From the cell containing the given text, extract its center point as (x, y) coordinate. 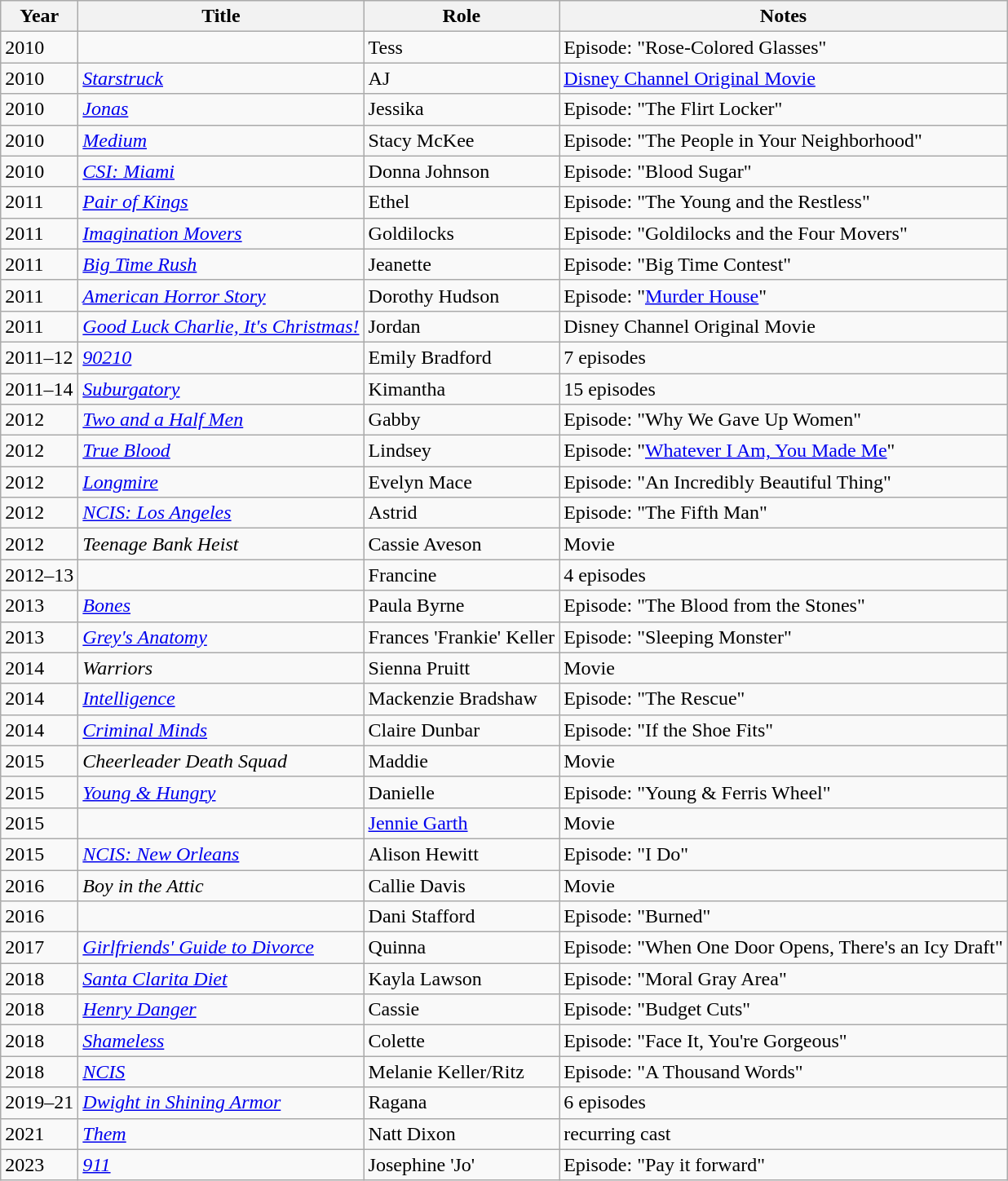
Astrid (462, 513)
Episode: "If the Shoe Fits" (784, 730)
Girlfriends' Guide to Divorce (221, 948)
Quinna (462, 948)
Pair of Kings (221, 202)
Longmire (221, 482)
Episode: "Whatever I Am, You Made Me" (784, 451)
Them (221, 1134)
Dorothy Hudson (462, 295)
Alison Hewitt (462, 854)
Starstruck (221, 78)
Episode: "An Incredibly Beautiful Thing" (784, 482)
Jeanette (462, 264)
Episode: "The Flirt Locker" (784, 109)
Evelyn Mace (462, 482)
Year (39, 16)
Episode: "Murder House" (784, 295)
Episode: "Goldilocks and the Four Movers" (784, 233)
Episode: "Big Time Contest" (784, 264)
2011–14 (39, 389)
Episode: "The Rescue" (784, 699)
Dani Stafford (462, 917)
Episode: "Rose-Colored Glasses" (784, 47)
Intelligence (221, 699)
Episode: "The Young and the Restless" (784, 202)
Maddie (462, 761)
Henry Danger (221, 1010)
90210 (221, 357)
Dwight in Shining Armor (221, 1103)
Santa Clarita Diet (221, 979)
Young & Hungry (221, 792)
Episode: "Face It, You're Gorgeous" (784, 1041)
Two and a Half Men (221, 420)
2017 (39, 948)
Boy in the Attic (221, 885)
Episode: "Sleeping Monster" (784, 637)
Goldilocks (462, 233)
Medium (221, 140)
Cheerleader Death Squad (221, 761)
Donna Johnson (462, 171)
Danielle (462, 792)
Stacy McKee (462, 140)
Episode: "I Do" (784, 854)
Episode: "The People in Your Neighborhood" (784, 140)
Melanie Keller/Ritz (462, 1072)
911 (221, 1165)
2011–12 (39, 357)
2023 (39, 1165)
True Blood (221, 451)
NCIS: New Orleans (221, 854)
Episode: "When One Door Opens, There's an Icy Draft" (784, 948)
6 episodes (784, 1103)
CSI: Miami (221, 171)
Lindsey (462, 451)
Natt Dixon (462, 1134)
4 episodes (784, 575)
Cassie (462, 1010)
Callie Davis (462, 885)
Emily Bradford (462, 357)
Teenage Bank Heist (221, 544)
Suburgatory (221, 389)
Episode: "The Fifth Man" (784, 513)
7 episodes (784, 357)
Josephine 'Jo' (462, 1165)
Episode: "Pay it forward" (784, 1165)
Cassie Aveson (462, 544)
Warriors (221, 668)
Kimantha (462, 389)
Grey's Anatomy (221, 637)
Paula Byrne (462, 606)
Kayla Lawson (462, 979)
Bones (221, 606)
Title (221, 16)
Francine (462, 575)
NCIS: Los Angeles (221, 513)
Good Luck Charlie, It's Christmas! (221, 326)
Frances 'Frankie' Keller (462, 637)
Role (462, 16)
Episode: "Burned" (784, 917)
Episode: "Why We Gave Up Women" (784, 420)
Claire Dunbar (462, 730)
Episode: "Budget Cuts" (784, 1010)
Episode: "Blood Sugar" (784, 171)
Mackenzie Bradshaw (462, 699)
American Horror Story (221, 295)
Jessika (462, 109)
Imagination Movers (221, 233)
2012–13 (39, 575)
Criminal Minds (221, 730)
Notes (784, 16)
Jordan (462, 326)
Sienna Pruitt (462, 668)
2019–21 (39, 1103)
2021 (39, 1134)
Ethel (462, 202)
recurring cast (784, 1134)
NCIS (221, 1072)
Gabby (462, 420)
Jennie Garth (462, 823)
Episode: "A Thousand Words" (784, 1072)
Jonas (221, 109)
Big Time Rush (221, 264)
Tess (462, 47)
AJ (462, 78)
Shameless (221, 1041)
Episode: "Young & Ferris Wheel" (784, 792)
Ragana (462, 1103)
Episode: "Moral Gray Area" (784, 979)
Episode: "The Blood from the Stones" (784, 606)
15 episodes (784, 389)
Colette (462, 1041)
